For the text-containing cell, return its midpoint in (X, Y) coordinate format. 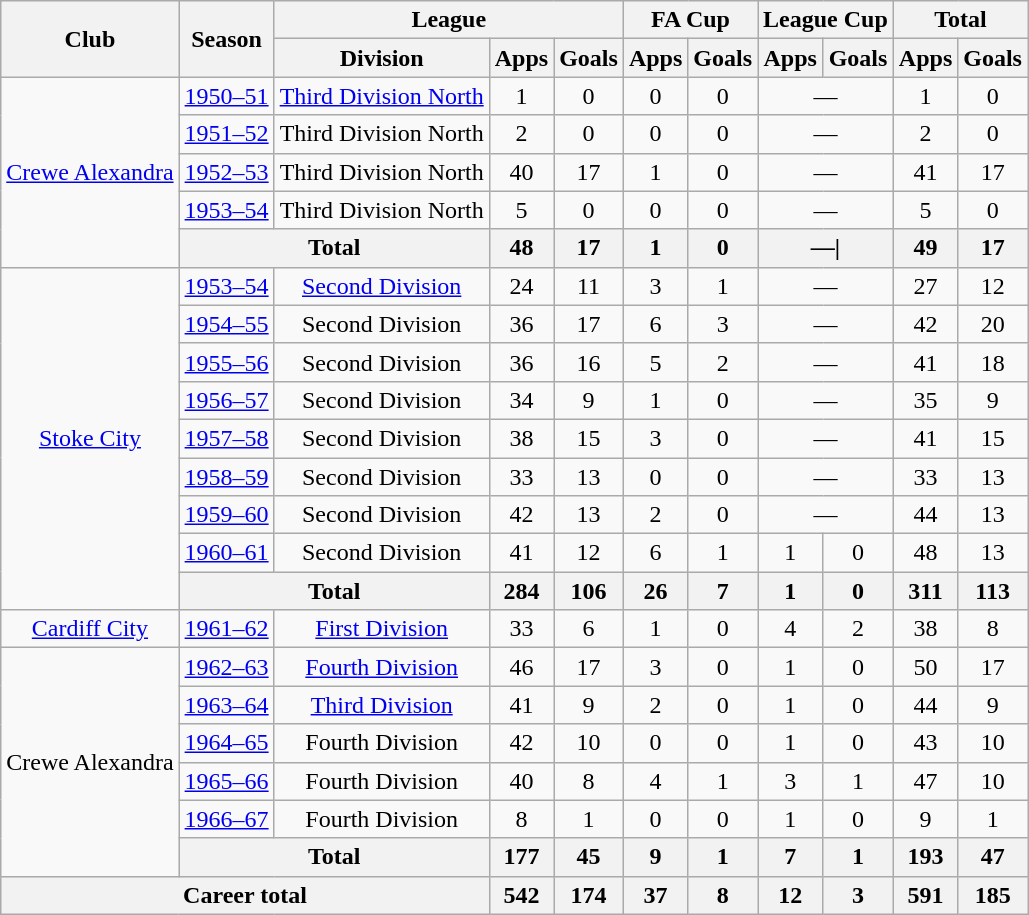
1960–61 (226, 553)
League (448, 20)
311 (925, 591)
1965–66 (226, 781)
1956–57 (226, 400)
Stoke City (90, 438)
1958–59 (226, 477)
Season (226, 39)
591 (925, 895)
174 (589, 895)
1959–60 (226, 515)
193 (925, 857)
18 (993, 362)
35 (925, 400)
Division (382, 58)
542 (521, 895)
1950–51 (226, 96)
1963–64 (226, 705)
Cardiff City (90, 629)
26 (655, 591)
1954–55 (226, 324)
43 (925, 743)
113 (993, 591)
1964–65 (226, 743)
185 (993, 895)
16 (589, 362)
Third Division (382, 705)
First Division (382, 629)
34 (521, 400)
106 (589, 591)
50 (925, 667)
Career total (245, 895)
1955–56 (226, 362)
FA Cup (690, 20)
284 (521, 591)
45 (589, 857)
League Cup (826, 20)
49 (925, 248)
Club (90, 39)
—| (826, 248)
37 (655, 895)
1952–53 (226, 172)
11 (589, 286)
1957–58 (226, 438)
46 (521, 667)
24 (521, 286)
1966–67 (226, 819)
1962–63 (226, 667)
20 (993, 324)
27 (925, 286)
177 (521, 857)
1961–62 (226, 629)
1951–52 (226, 134)
